From the cell containing the given text, extract its center point as (X, Y) coordinate. 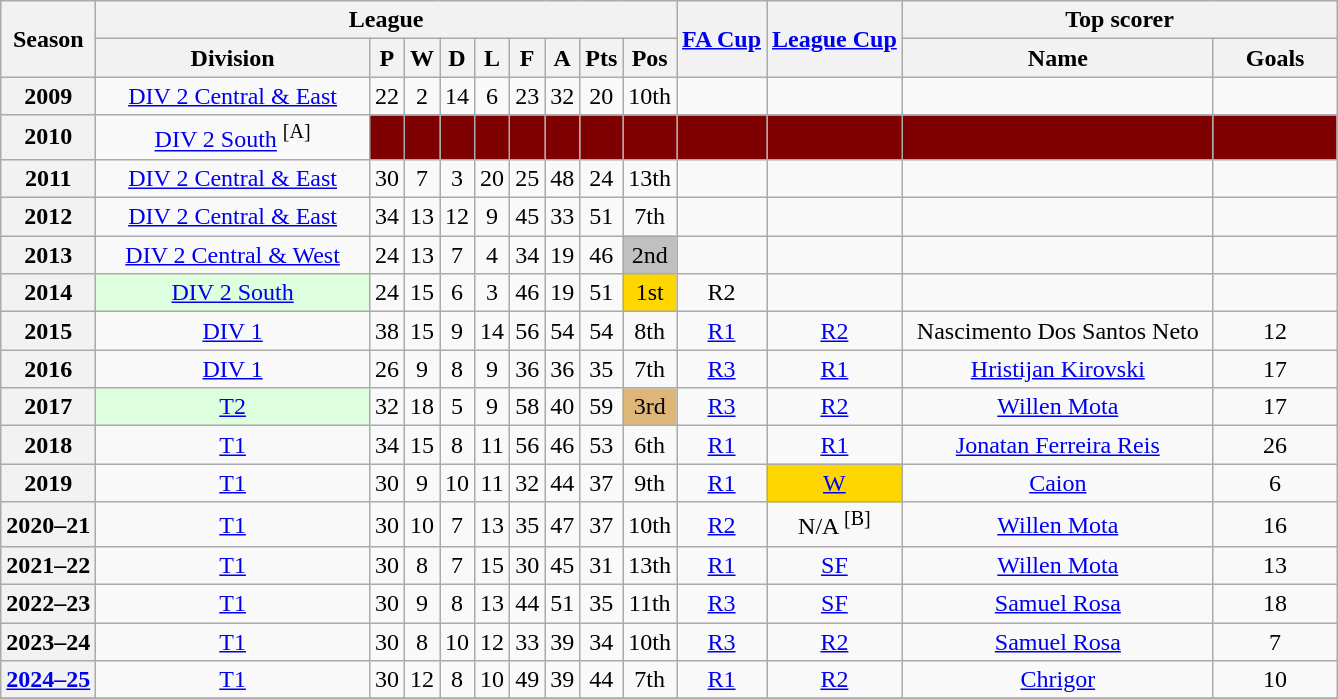
1st (650, 293)
2024–25 (48, 680)
D (458, 58)
2013 (48, 255)
2022–23 (48, 604)
2015 (48, 331)
53 (602, 445)
8th (650, 331)
Nascimento Dos Santos Neto (1058, 331)
A (562, 58)
Chrigor (1058, 680)
Caion (1058, 483)
FA Cup (722, 39)
T2 (233, 407)
Season (48, 39)
23 (528, 96)
2011 (48, 178)
Division (233, 58)
6th (650, 445)
2018 (48, 445)
2nd (650, 255)
DIV 2 Central & West (233, 255)
38 (386, 331)
P (386, 58)
2019 (48, 483)
N/A [B] (835, 524)
49 (528, 680)
59 (602, 407)
25 (528, 178)
Top scorer (1120, 20)
Goals (1275, 58)
League (386, 20)
F (528, 58)
2020–21 (48, 524)
2010 (48, 138)
22 (386, 96)
Pos (650, 58)
Hristijan Kirovski (1058, 369)
DIV 2 South [A] (233, 138)
2012 (48, 217)
16 (1275, 524)
2016 (48, 369)
31 (602, 566)
2014 (48, 293)
9th (650, 483)
3rd (650, 407)
47 (562, 524)
2021–22 (48, 566)
58 (528, 407)
2023–24 (48, 642)
Pts (602, 58)
Jonatan Ferreira Reis (1058, 445)
2017 (48, 407)
40 (562, 407)
DIV 2 South (233, 293)
11th (650, 604)
L (492, 58)
League Cup (835, 39)
4 (492, 255)
2009 (48, 96)
2 (422, 96)
Name (1058, 58)
48 (562, 178)
5 (458, 407)
